Capture the cell that displays the provided text and extract its (X, Y) central coordinate. 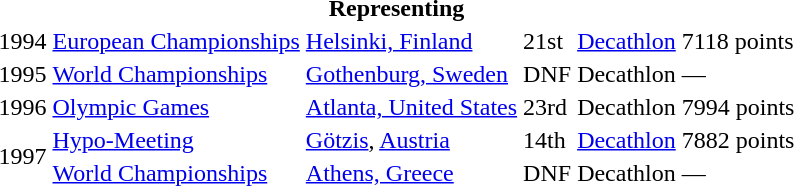
World Championships (176, 74)
Helsinki, Finland (411, 41)
Atlanta, United States (411, 107)
Olympic Games (176, 107)
European Championships (176, 41)
14th (548, 140)
Hypo-Meeting (176, 140)
23rd (548, 107)
DNF (548, 74)
Gothenburg, Sweden (411, 74)
Götzis, Austria (411, 140)
21st (548, 41)
